Detect which cell encompasses the target text, then output its [x, y] center coordinate. 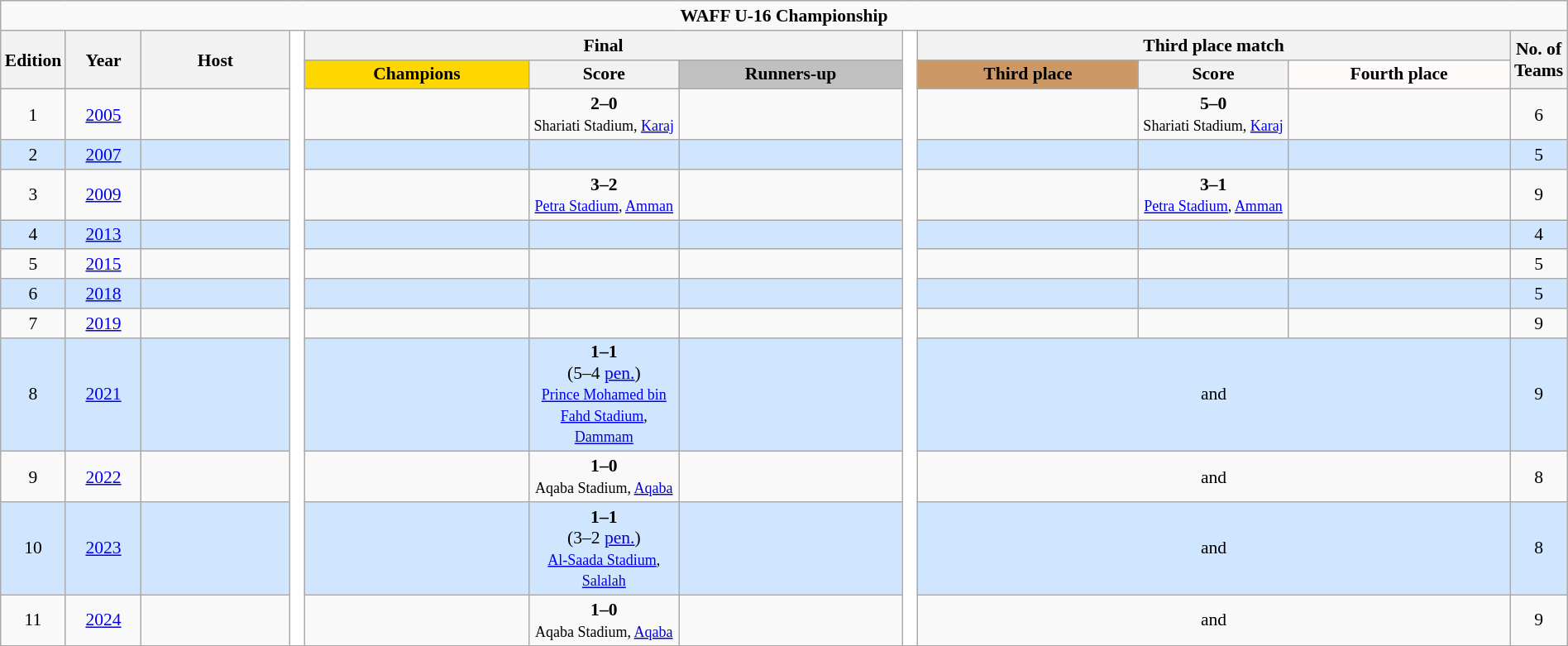
2009 [103, 195]
2 [33, 155]
2015 [103, 265]
Edition [33, 60]
Third place [1028, 74]
1–1 (5–4 pen.)Prince Mohamed bin Fahd Stadium, Dammam [604, 395]
7 [33, 323]
2024 [103, 620]
1–1 (3–2 pen.)Al-Saada Stadium, Salalah [604, 548]
WAFF U-16 Championship [784, 16]
2–0Shariati Stadium, Karaj [604, 114]
10 [33, 548]
2019 [103, 323]
2005 [103, 114]
3–2Petra Stadium, Amman [604, 195]
2007 [103, 155]
3 [33, 195]
Fourth place [1398, 74]
2023 [103, 548]
Champions [417, 74]
Final [604, 45]
Third place match [1214, 45]
Year [103, 60]
2021 [103, 395]
11 [33, 620]
5–0Shariati Stadium, Karaj [1214, 114]
3–1Petra Stadium, Amman [1214, 195]
1 [33, 114]
2022 [103, 476]
2018 [103, 294]
Runners-up [791, 74]
2013 [103, 235]
No. of Teams [1538, 60]
Host [215, 60]
